Detect which cell encompasses the target text, then output its [X, Y] center coordinate. 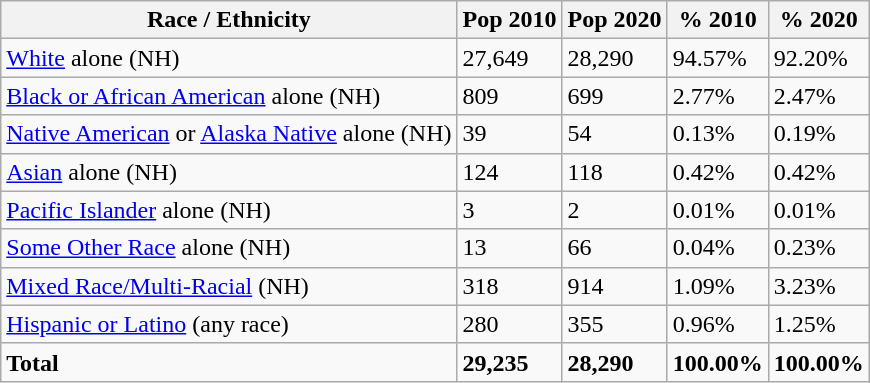
2.77% [718, 96]
3 [510, 210]
92.20% [818, 58]
3.23% [818, 286]
27,649 [510, 58]
39 [510, 134]
914 [614, 286]
Pop 2010 [510, 20]
0.13% [718, 134]
0.23% [818, 248]
355 [614, 324]
280 [510, 324]
54 [614, 134]
318 [510, 286]
94.57% [718, 58]
Mixed Race/Multi-Racial (NH) [229, 286]
Pop 2020 [614, 20]
66 [614, 248]
1.09% [718, 286]
124 [510, 172]
Race / Ethnicity [229, 20]
809 [510, 96]
Some Other Race alone (NH) [229, 248]
Pacific Islander alone (NH) [229, 210]
Black or African American alone (NH) [229, 96]
Total [229, 362]
% 2010 [718, 20]
1.25% [818, 324]
0.96% [718, 324]
2.47% [818, 96]
118 [614, 172]
13 [510, 248]
699 [614, 96]
Hispanic or Latino (any race) [229, 324]
2 [614, 210]
% 2020 [818, 20]
0.19% [818, 134]
Native American or Alaska Native alone (NH) [229, 134]
White alone (NH) [229, 58]
Asian alone (NH) [229, 172]
29,235 [510, 362]
0.04% [718, 248]
